Detect which cell encompasses the target text, then output its (X, Y) center coordinate. 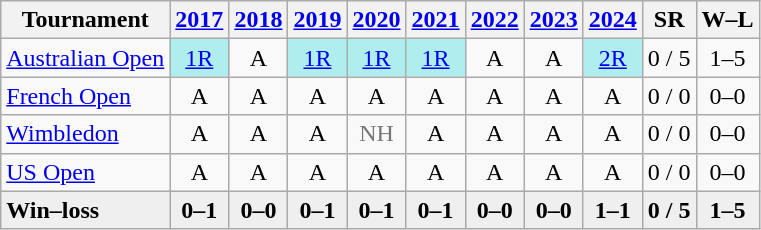
2017 (200, 20)
2020 (376, 20)
Tournament (86, 20)
Australian Open (86, 58)
2019 (318, 20)
2023 (554, 20)
2018 (258, 20)
2021 (436, 20)
W–L (728, 20)
1–1 (612, 210)
US Open (86, 172)
2022 (494, 20)
Wimbledon (86, 134)
2024 (612, 20)
NH (376, 134)
SR (669, 20)
French Open (86, 96)
Win–loss (86, 210)
2R (612, 58)
